From the cell containing the given text, extract its center point as (x, y) coordinate. 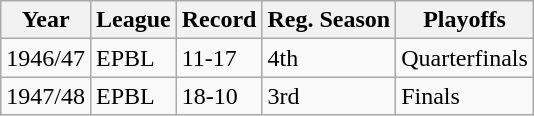
11-17 (219, 58)
Finals (465, 96)
1946/47 (46, 58)
Reg. Season (329, 20)
Playoffs (465, 20)
League (133, 20)
18-10 (219, 96)
Year (46, 20)
Quarterfinals (465, 58)
3rd (329, 96)
4th (329, 58)
Record (219, 20)
1947/48 (46, 96)
